From the cell containing the given text, extract its center point as (X, Y) coordinate. 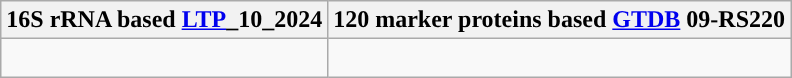
120 marker proteins based GTDB 09-RS220 (560, 20)
16S rRNA based LTP_10_2024 (164, 20)
